Capture the cell that displays the provided text and extract its [x, y] central coordinate. 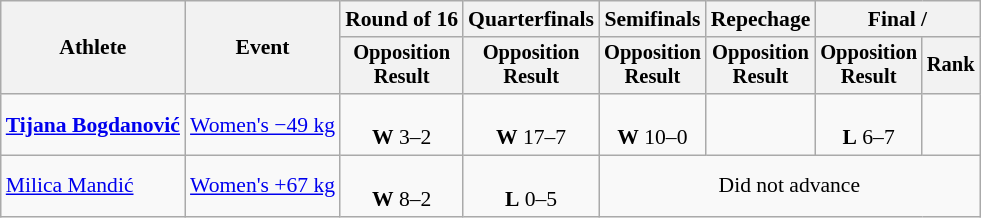
Final / [897, 19]
Round of 16 [402, 19]
Women's +67 kg [262, 186]
W 17–7 [531, 124]
Athlete [93, 48]
Rank [951, 66]
Event [262, 48]
W 10–0 [652, 124]
L 0–5 [531, 186]
Repechage [761, 19]
Semifinals [652, 19]
W 3–2 [402, 124]
Did not advance [789, 186]
L 6–7 [868, 124]
Tijana Bogdanović [93, 124]
Quarterfinals [531, 19]
Women's −49 kg [262, 124]
Milica Mandić [93, 186]
W 8–2 [402, 186]
